Provide the [X, Y] coordinate of the cell's center where the given text is located.  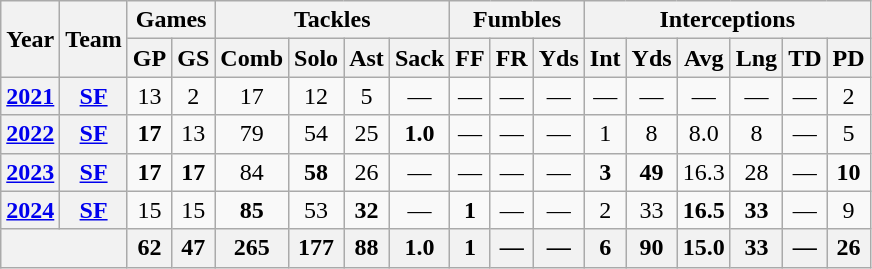
Fumbles [518, 20]
Year [30, 39]
85 [252, 210]
Comb [252, 58]
2023 [30, 172]
6 [605, 248]
2021 [30, 96]
49 [652, 172]
Sack [419, 58]
PD [848, 58]
58 [316, 172]
10 [848, 172]
88 [367, 248]
TD [805, 58]
53 [316, 210]
8.0 [704, 134]
16.3 [704, 172]
GS [194, 58]
Solo [316, 58]
54 [316, 134]
16.5 [704, 210]
9 [848, 210]
2022 [30, 134]
84 [252, 172]
2024 [30, 210]
47 [194, 248]
Int [605, 58]
FR [512, 58]
25 [367, 134]
15.0 [704, 248]
Tackles [332, 20]
Avg [704, 58]
79 [252, 134]
90 [652, 248]
265 [252, 248]
3 [605, 172]
Team [94, 39]
FF [470, 58]
177 [316, 248]
28 [756, 172]
GP [149, 58]
Games [170, 20]
Lng [756, 58]
Interceptions [727, 20]
12 [316, 96]
Ast [367, 58]
62 [149, 248]
32 [367, 210]
